From the cell containing the given text, extract its center point as [x, y] coordinate. 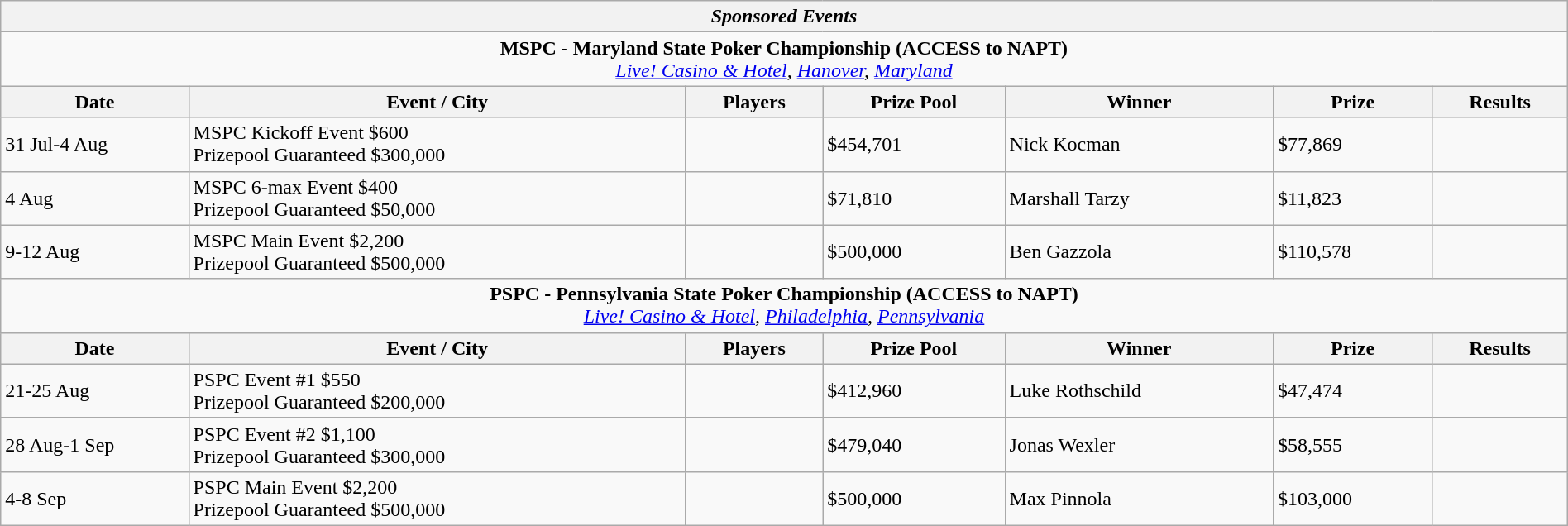
MSPC 6-max Event $400Prizepool Guaranteed $50,000 [437, 198]
PSPC - Pennsylvania State Poker Championship (ACCESS to NAPT)Live! Casino & Hotel, Philadelphia, Pennsylvania [784, 306]
MSPC Kickoff Event $600Prizepool Guaranteed $300,000 [437, 144]
$103,000 [1352, 498]
4-8 Sep [94, 498]
$11,823 [1352, 198]
Luke Rothschild [1139, 390]
MSPC Main Event $2,200Prizepool Guaranteed $500,000 [437, 251]
4 Aug [94, 198]
21-25 Aug [94, 390]
9-12 Aug [94, 251]
Max Pinnola [1139, 498]
28 Aug-1 Sep [94, 445]
Marshall Tarzy [1139, 198]
$47,474 [1352, 390]
Sponsored Events [784, 17]
$71,810 [914, 198]
$58,555 [1352, 445]
$77,869 [1352, 144]
Ben Gazzola [1139, 251]
$412,960 [914, 390]
Nick Kocman [1139, 144]
$479,040 [914, 445]
PSPC Event #2 $1,100Prizepool Guaranteed $300,000 [437, 445]
$110,578 [1352, 251]
PSPC Main Event $2,200Prizepool Guaranteed $500,000 [437, 498]
31 Jul-4 Aug [94, 144]
MSPC - Maryland State Poker Championship (ACCESS to NAPT)Live! Casino & Hotel, Hanover, Maryland [784, 60]
$454,701 [914, 144]
PSPC Event #1 $550Prizepool Guaranteed $200,000 [437, 390]
Jonas Wexler [1139, 445]
